Extract the [x, y] coordinate from the center of the cell holding the provided text.  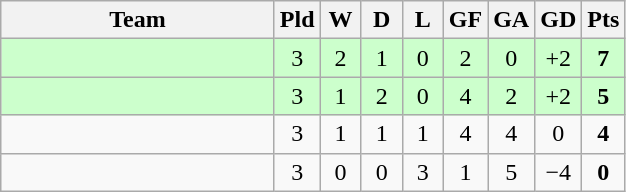
GA [512, 20]
7 [604, 58]
Pts [604, 20]
GD [558, 20]
−4 [558, 172]
L [422, 20]
W [340, 20]
GF [465, 20]
D [382, 20]
Pld [297, 20]
Team [138, 20]
